Identify which cell holds the provided text, then report its (X, Y) central coordinate. 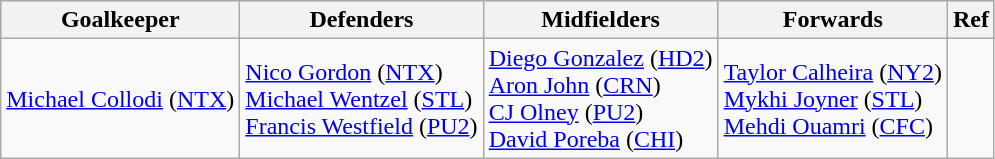
Taylor Calheira (NY2) Mykhi Joyner (STL) Mehdi Ouamri (CFC) (832, 98)
Goalkeeper (120, 20)
Diego Gonzalez (HD2) Aron John (CRN) CJ Olney (PU2) David Poreba (CHI) (600, 98)
Forwards (832, 20)
Ref (970, 20)
Midfielders (600, 20)
Michael Collodi (NTX) (120, 98)
Nico Gordon (NTX) Michael Wentzel (STL) Francis Westfield (PU2) (362, 98)
Defenders (362, 20)
